Return (X, Y) of the center of cell containing provided text 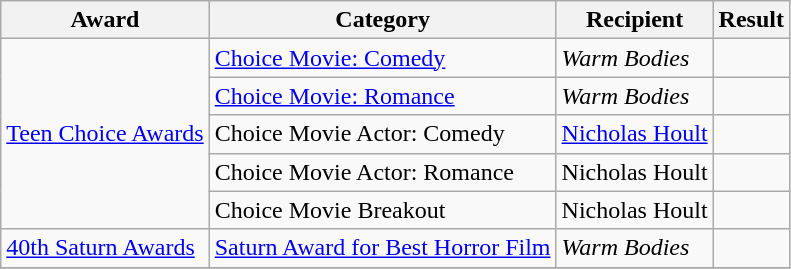
Award (105, 20)
Choice Movie: Comedy (382, 58)
Choice Movie Actor: Comedy (382, 134)
Result (751, 20)
Recipient (634, 20)
Saturn Award for Best Horror Film (382, 248)
Choice Movie Breakout (382, 210)
Choice Movie Actor: Romance (382, 172)
Choice Movie: Romance (382, 96)
Category (382, 20)
Teen Choice Awards (105, 134)
40th Saturn Awards (105, 248)
